Find where the given text appears and provide that cell's center as [X, Y] coordinate. 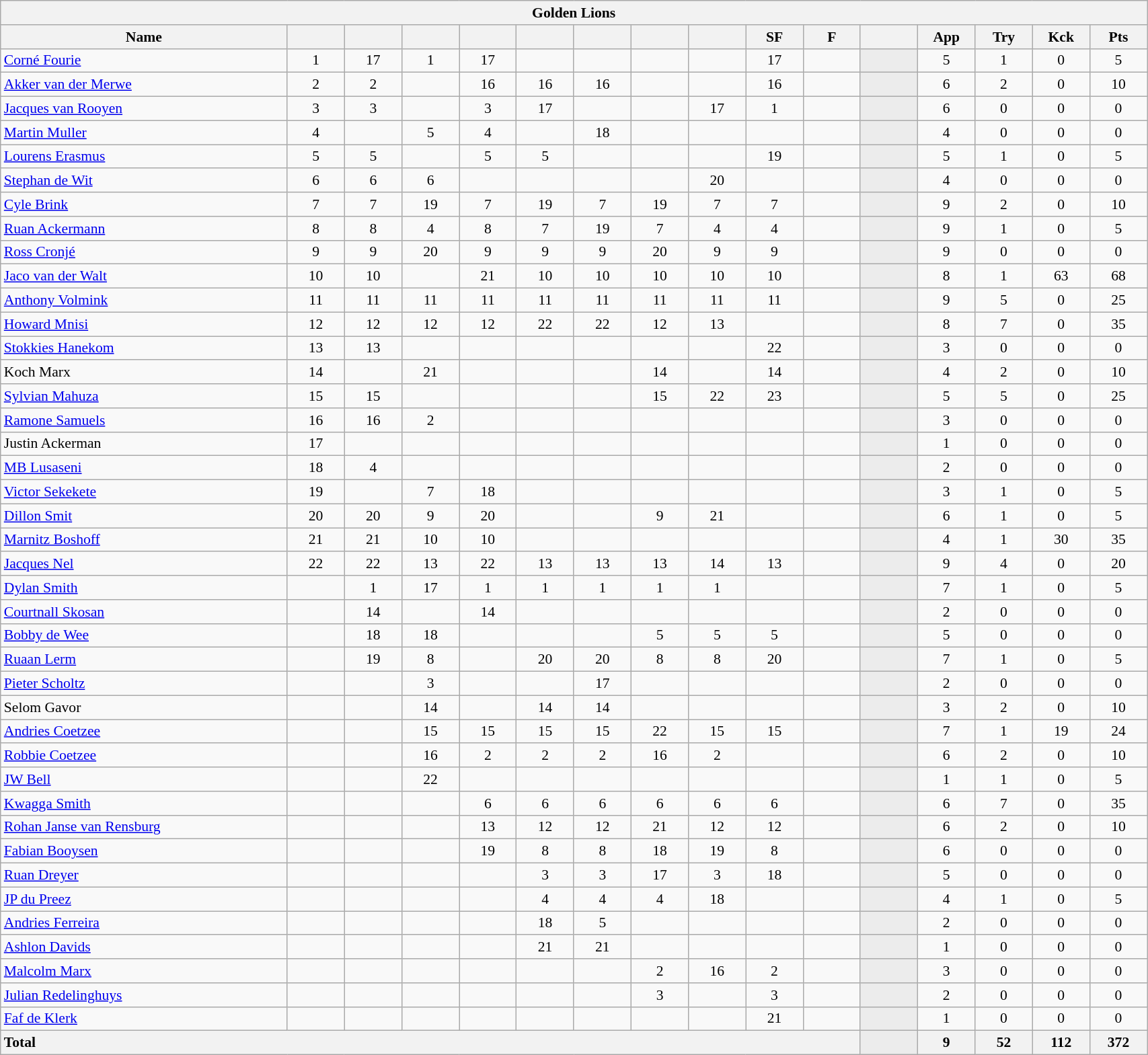
Andries Ferreira [144, 923]
F [831, 37]
24 [1118, 732]
Dylan Smith [144, 588]
Stephan de Wit [144, 181]
63 [1061, 276]
Jacques Nel [144, 564]
Kwagga Smith [144, 804]
Pts [1118, 37]
Andries Coetzee [144, 732]
30 [1061, 540]
Jacques van Rooyen [144, 109]
Justin Ackerman [144, 444]
Cyle Brink [144, 204]
Corné Fourie [144, 61]
SF [775, 37]
Ramone Samuels [144, 420]
Ruaan Lerm [144, 660]
68 [1118, 276]
Sylvian Mahuza [144, 396]
Rohan Janse van Rensburg [144, 827]
Golden Lions [574, 13]
112 [1061, 1043]
Robbie Coetzee [144, 756]
Howard Mnisi [144, 324]
JW Bell [144, 779]
372 [1118, 1043]
Martin Muller [144, 132]
Courtnall Skosan [144, 612]
Total [430, 1043]
MB Lusaseni [144, 468]
Selom Gavor [144, 707]
Jaco van der Walt [144, 276]
Koch Marx [144, 373]
Dillon Smit [144, 516]
Malcolm Marx [144, 971]
Bobby de Wee [144, 635]
52 [1003, 1043]
Marnitz Boshoff [144, 540]
Ruan Ackermann [144, 229]
Julian Redelinghuys [144, 995]
Stokkies Hanekom [144, 348]
Try [1003, 37]
Name [144, 37]
Lourens Erasmus [144, 157]
App [947, 37]
Ross Cronjé [144, 252]
Akker van der Merwe [144, 85]
Anthony Volmink [144, 301]
Ashlon Davids [144, 947]
Kck [1061, 37]
JP du Preez [144, 899]
Fabian Booysen [144, 851]
Pieter Scholtz [144, 684]
Faf de Klerk [144, 1019]
Victor Sekekete [144, 492]
23 [775, 396]
Ruan Dreyer [144, 875]
